Find where the given text appears and provide that cell's center as (x, y) coordinate. 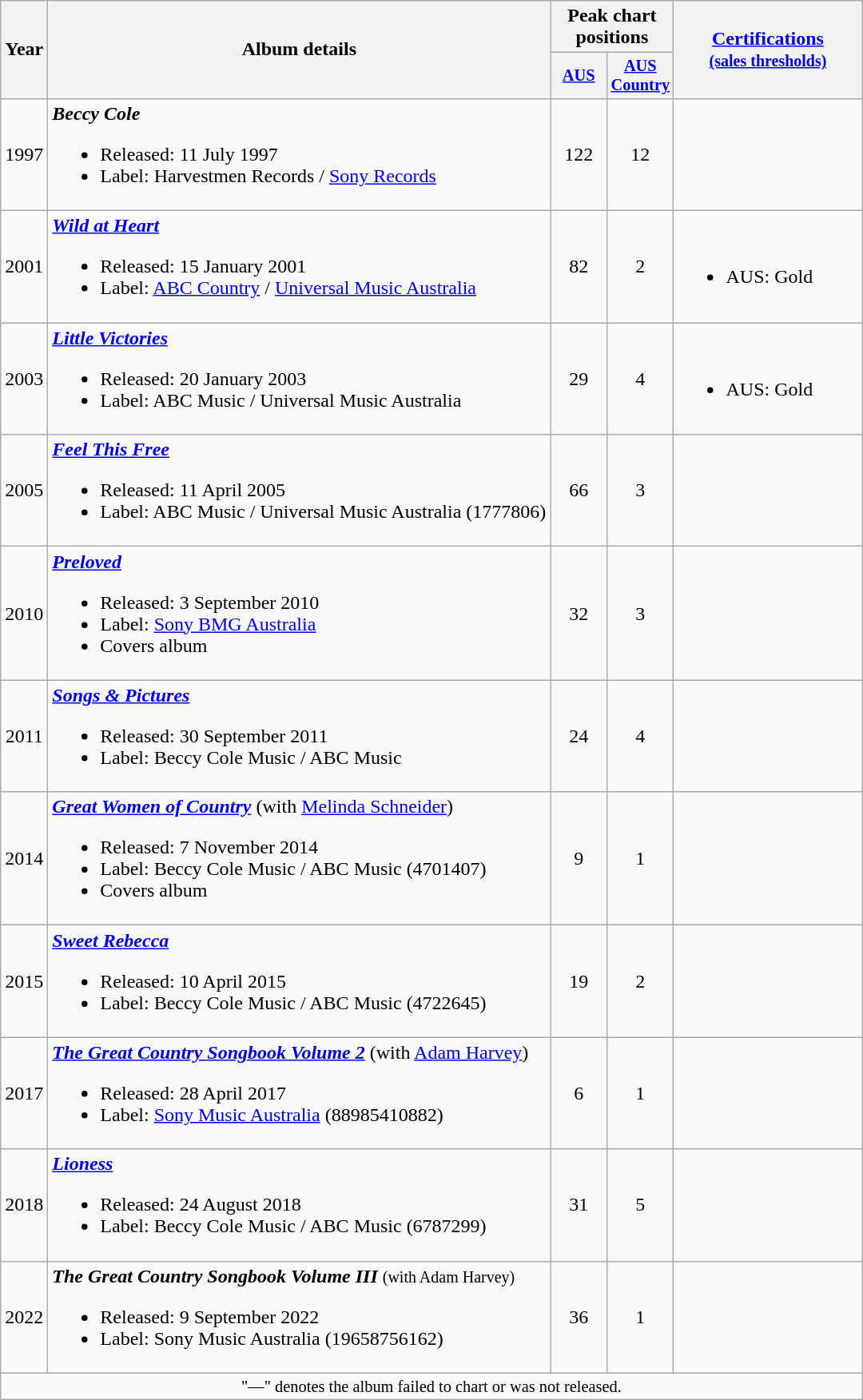
31 (579, 1205)
122 (579, 154)
Little VictoriesReleased: 20 January 2003Label: ABC Music / Universal Music Australia (299, 379)
"—" denotes the album failed to chart or was not released. (431, 1386)
Wild at HeartReleased: 15 January 2001Label: ABC Country / Universal Music Australia (299, 267)
Album details (299, 50)
Beccy ColeReleased: 11 July 1997Label: Harvestmen Records / Sony Records (299, 154)
Songs & PicturesReleased: 30 September 2011Label: Beccy Cole Music / ABC Music (299, 736)
66 (579, 491)
Certifications(sales thresholds) (768, 50)
2003 (24, 379)
2005 (24, 491)
2011 (24, 736)
2001 (24, 267)
2010 (24, 614)
2022 (24, 1317)
AUS (579, 76)
82 (579, 267)
Great Women of Country (with Melinda Schneider)Released: 7 November 2014Label: Beccy Cole Music / ABC Music (4701407)Covers album (299, 858)
32 (579, 614)
24 (579, 736)
6 (579, 1093)
2017 (24, 1093)
Feel This FreeReleased: 11 April 2005Label: ABC Music / Universal Music Australia (1777806) (299, 491)
9 (579, 858)
29 (579, 379)
36 (579, 1317)
Sweet RebeccaReleased: 10 April 2015Label: Beccy Cole Music / ABC Music (4722645) (299, 981)
5 (641, 1205)
2018 (24, 1205)
AUSCountry (641, 76)
Year (24, 50)
1997 (24, 154)
The Great Country Songbook Volume 2 (with Adam Harvey)Released: 28 April 2017Label: Sony Music Australia (88985410882) (299, 1093)
12 (641, 154)
PrelovedReleased: 3 September 2010Label: Sony BMG AustraliaCovers album (299, 614)
Peak chart positions (612, 27)
LionessReleased: 24 August 2018Label: Beccy Cole Music / ABC Music (6787299) (299, 1205)
19 (579, 981)
2015 (24, 981)
2014 (24, 858)
The Great Country Songbook Volume III (with Adam Harvey)Released: 9 September 2022Label: Sony Music Australia (19658756162) (299, 1317)
